Locate the cell with the specified text and output its [X, Y] center coordinate. 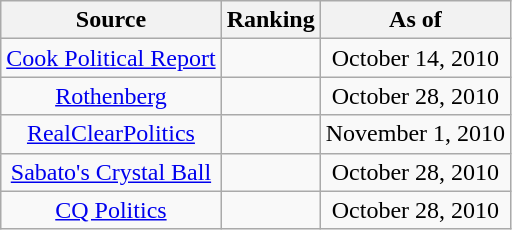
Cook Political Report [111, 58]
Ranking [270, 20]
Source [111, 20]
As of [415, 20]
Rothenberg [111, 96]
Sabato's Crystal Ball [111, 172]
November 1, 2010 [415, 134]
CQ Politics [111, 210]
RealClearPolitics [111, 134]
October 14, 2010 [415, 58]
